For the text-containing cell, return its midpoint in [X, Y] coordinate format. 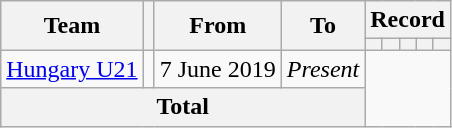
Team [72, 26]
Total [183, 107]
Present [322, 69]
Hungary U21 [72, 69]
To [322, 26]
7 June 2019 [218, 69]
Record [408, 20]
From [218, 26]
